Output the [x, y] coordinate of the center of the cell containing the given text.  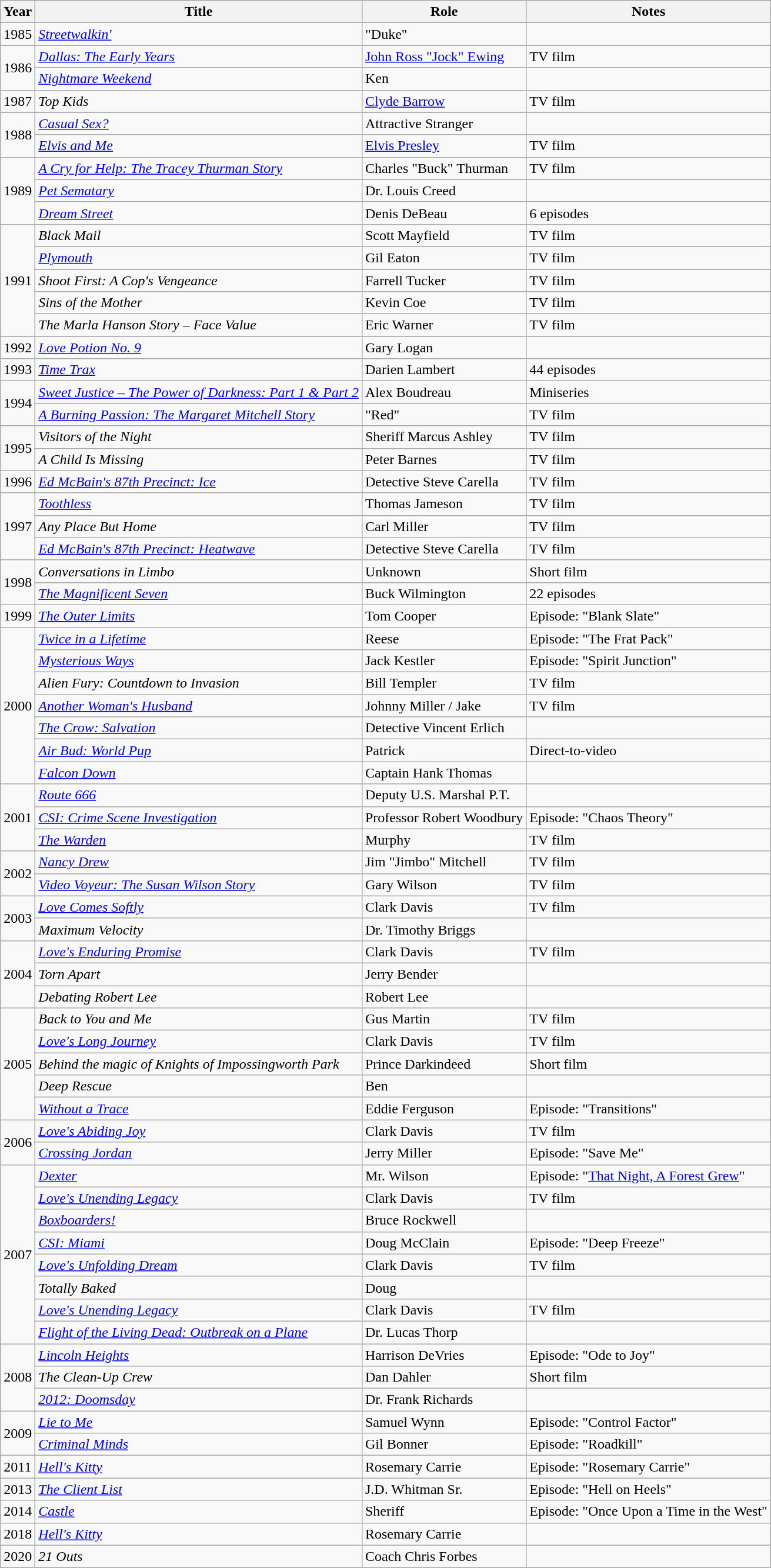
Episode: "Spirit Junction" [649, 661]
Episode: "Deep Freeze" [649, 1243]
Pet Sematary [199, 191]
Reese [443, 638]
Mr. Wilson [443, 1176]
Episode: "Save Me" [649, 1153]
Maximum Velocity [199, 929]
Direct-to-video [649, 750]
Role [443, 12]
The Clean-Up Crew [199, 1377]
Boxboarders! [199, 1220]
2013 [18, 1489]
Twice in a Lifetime [199, 638]
Castle [199, 1512]
Lincoln Heights [199, 1355]
Captain Hank Thomas [443, 773]
The Marla Hanson Story – Face Value [199, 325]
2011 [18, 1467]
Sins of the Mother [199, 303]
1998 [18, 582]
2005 [18, 1064]
1985 [18, 34]
Buck Wilmington [443, 593]
CSI: Miami [199, 1243]
Unknown [443, 571]
Any Place But Home [199, 526]
A Cry for Help: The Tracey Thurman Story [199, 168]
1999 [18, 616]
2003 [18, 918]
2004 [18, 974]
Jerry Bender [443, 974]
The Warden [199, 840]
Bill Templer [443, 683]
2014 [18, 1512]
Toothless [199, 504]
2009 [18, 1433]
Patrick [443, 750]
Back to You and Me [199, 1019]
Debating Robert Lee [199, 997]
Year [18, 12]
Eric Warner [443, 325]
Samuel Wynn [443, 1422]
Peter Barnes [443, 459]
A Burning Passion: The Margaret Mitchell Story [199, 415]
6 episodes [649, 213]
John Ross "Jock" Ewing [443, 56]
Kevin Coe [443, 303]
Without a Trace [199, 1109]
Ben [443, 1086]
2008 [18, 1377]
1996 [18, 482]
2000 [18, 705]
Love's Enduring Promise [199, 952]
Darien Lambert [443, 370]
Dream Street [199, 213]
Criminal Minds [199, 1444]
22 episodes [649, 593]
Streetwalkin' [199, 34]
Deep Rescue [199, 1086]
1991 [18, 280]
Jerry Miller [443, 1153]
Dallas: The Early Years [199, 56]
Ed McBain's 87th Precinct: Heatwave [199, 549]
Love's Unfolding Dream [199, 1265]
2007 [18, 1254]
Tom Cooper [443, 616]
Black Mail [199, 235]
Dexter [199, 1176]
Crossing Jordan [199, 1153]
Love Comes Softly [199, 907]
2018 [18, 1534]
Charles "Buck" Thurman [443, 168]
Shoot First: A Cop's Vengeance [199, 281]
Gary Wilson [443, 885]
Bruce Rockwell [443, 1220]
Route 666 [199, 795]
A Child Is Missing [199, 459]
Sweet Justice – The Power of Darkness: Part 1 & Part 2 [199, 392]
Detective Vincent Erlich [443, 728]
Episode: "Ode to Joy" [649, 1355]
Coach Chris Forbes [443, 1556]
Flight of the Living Dead: Outbreak on a Plane [199, 1332]
Mysterious Ways [199, 661]
Deputy U.S. Marshal P.T. [443, 795]
Episode: "The Frat Pack" [649, 638]
Episode: "Once Upon a Time in the West" [649, 1512]
Episode: "Hell on Heels" [649, 1489]
Title [199, 12]
Jack Kestler [443, 661]
Denis DeBeau [443, 213]
Gil Bonner [443, 1444]
Love's Long Journey [199, 1042]
Attractive Stranger [443, 124]
Notes [649, 12]
Video Voyeur: The Susan Wilson Story [199, 885]
Episode: "Chaos Theory" [649, 818]
Eddie Ferguson [443, 1109]
Sheriff [443, 1512]
Gus Martin [443, 1019]
Top Kids [199, 101]
1992 [18, 348]
1988 [18, 135]
CSI: Crime Scene Investigation [199, 818]
Prince Darkindeed [443, 1064]
Plymouth [199, 258]
1994 [18, 403]
Air Bud: World Pup [199, 750]
Elvis Presley [443, 146]
1995 [18, 448]
Totally Baked [199, 1287]
1993 [18, 370]
Episode: "Control Factor" [649, 1422]
The Client List [199, 1489]
The Magnificent Seven [199, 593]
Alex Boudreau [443, 392]
Another Woman's Husband [199, 706]
Robert Lee [443, 997]
J.D. Whitman Sr. [443, 1489]
Dan Dahler [443, 1377]
Episode: "Roadkill" [649, 1444]
Time Trax [199, 370]
Behind the magic of Knights of Impossingworth Park [199, 1064]
The Outer Limits [199, 616]
1989 [18, 191]
1986 [18, 68]
Episode: "Blank Slate" [649, 616]
Lie to Me [199, 1422]
Thomas Jameson [443, 504]
Love's Abiding Joy [199, 1131]
Farrell Tucker [443, 281]
Torn Apart [199, 974]
Ken [443, 79]
Gil Eaton [443, 258]
Professor Robert Woodbury [443, 818]
Harrison DeVries [443, 1355]
Dr. Timothy Briggs [443, 929]
1987 [18, 101]
Miniseries [649, 392]
2020 [18, 1556]
Elvis and Me [199, 146]
Alien Fury: Countdown to Invasion [199, 683]
44 episodes [649, 370]
Jim "Jimbo" Mitchell [443, 862]
Doug McClain [443, 1243]
Nancy Drew [199, 862]
Casual Sex? [199, 124]
Doug [443, 1287]
Visitors of the Night [199, 437]
Sheriff Marcus Ashley [443, 437]
1997 [18, 526]
2006 [18, 1142]
2001 [18, 818]
Scott Mayfield [443, 235]
21 Outs [199, 1556]
Ed McBain's 87th Precinct: Ice [199, 482]
Johnny Miller / Jake [443, 706]
Carl Miller [443, 526]
Clyde Barrow [443, 101]
Dr. Louis Creed [443, 191]
Conversations in Limbo [199, 571]
Nightmare Weekend [199, 79]
The Crow: Salvation [199, 728]
Murphy [443, 840]
Episode: "Rosemary Carrie" [649, 1467]
Love Potion No. 9 [199, 348]
"Red" [443, 415]
2002 [18, 873]
Episode: "Transitions" [649, 1109]
2012: Doomsday [199, 1400]
Falcon Down [199, 773]
Gary Logan [443, 348]
Episode: "That Night, A Forest Grew" [649, 1176]
Dr. Frank Richards [443, 1400]
"Duke" [443, 34]
Dr. Lucas Thorp [443, 1332]
